Pinpoint the cell where the given text exists, returning its (x, y) midpoint coordinate. 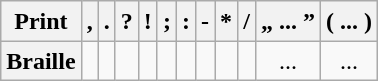
Braille (41, 61)
/ (247, 21)
Print (41, 21)
; (166, 21)
* (226, 21)
„ ... ” (288, 21)
. (106, 21)
? (126, 21)
- (204, 21)
: (186, 21)
! (148, 21)
, (90, 21)
( ... ) (348, 21)
